Provide the (X, Y) coordinate of the cell's center where the given text is located.  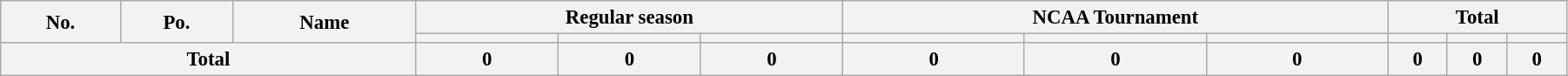
Po. (177, 22)
Regular season (630, 17)
Name (325, 22)
No. (61, 22)
NCAA Tournament (1116, 17)
